For the text-containing cell, return its midpoint in [X, Y] coordinate format. 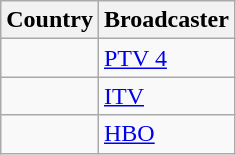
Broadcaster [166, 20]
ITV [166, 96]
Country [50, 20]
HBO [166, 134]
PTV 4 [166, 58]
